For the text-containing cell, return its midpoint in [X, Y] coordinate format. 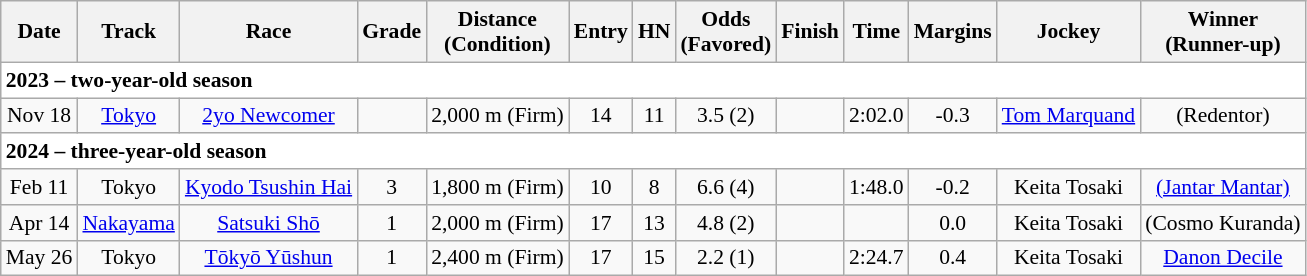
1:48.0 [876, 187]
Entry [601, 32]
10 [601, 187]
-0.3 [953, 116]
3.5 (2) [726, 116]
Nakayama [128, 223]
1,800 m (Firm) [498, 187]
Tom Marquand [1069, 116]
13 [654, 223]
0.4 [953, 258]
Race [268, 32]
Danon Decile [1222, 258]
11 [654, 116]
4.8 (2) [726, 223]
2:02.0 [876, 116]
6.6 (4) [726, 187]
Tōkyō Yūshun [268, 258]
Jockey [1069, 32]
Nov 18 [40, 116]
May 26 [40, 258]
0.0 [953, 223]
2.2 (1) [726, 258]
2:24.7 [876, 258]
Kyodo Tsushin Hai [268, 187]
Feb 11 [40, 187]
Grade [392, 32]
2yo Newcomer [268, 116]
(Cosmo Kuranda) [1222, 223]
2023 – two-year-old season [654, 80]
(Jantar Mantar) [1222, 187]
HN [654, 32]
(Redentor) [1222, 116]
Track [128, 32]
Odds(Favored) [726, 32]
Apr 14 [40, 223]
8 [654, 187]
2,400 m (Firm) [498, 258]
Winner(Runner-up) [1222, 32]
Distance(Condition) [498, 32]
Margins [953, 32]
Satsuki Shō [268, 223]
14 [601, 116]
3 [392, 187]
Finish [810, 32]
Time [876, 32]
-0.2 [953, 187]
2024 – three-year-old season [654, 152]
Date [40, 32]
15 [654, 258]
